Search for the cell housing the specified text and yield its [X, Y] center coordinate. 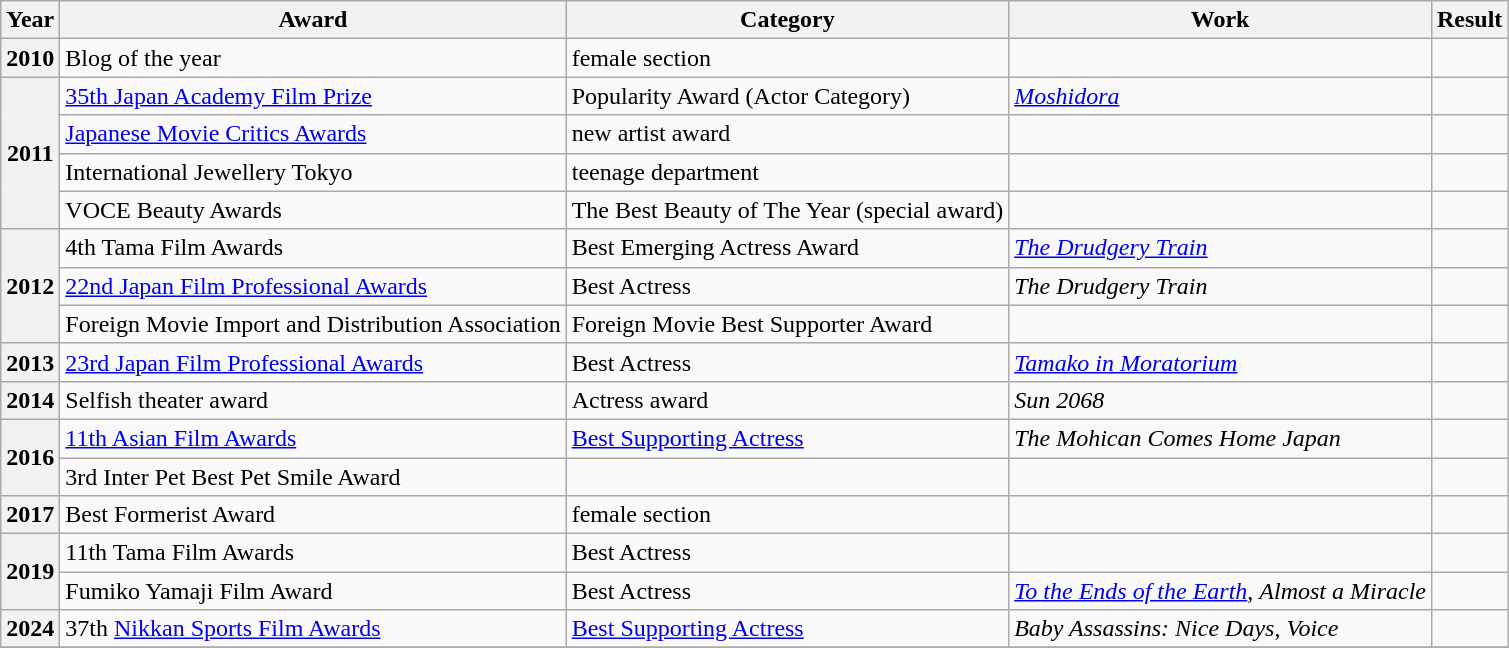
Work [1220, 20]
Result [1469, 20]
22nd Japan Film Professional Awards [313, 286]
11th Asian Film Awards [313, 438]
The Mohican Comes Home Japan [1220, 438]
Best Emerging Actress Award [787, 248]
Best Formerist Award [313, 515]
Fumiko Yamaji Film Award [313, 591]
2010 [30, 58]
2024 [30, 629]
Baby Assassins: Nice Days, Voice [1220, 629]
Foreign Movie Best Supporter Award [787, 324]
3rd Inter Pet Best Pet Smile Award [313, 477]
2014 [30, 400]
37th Nikkan Sports Film Awards [313, 629]
Japanese Movie Critics Awards [313, 134]
International Jewellery Tokyo [313, 172]
2013 [30, 362]
35th Japan Academy Film Prize [313, 96]
11th Tama Film Awards [313, 553]
23rd Japan Film Professional Awards [313, 362]
Moshidora [1220, 96]
Year [30, 20]
Blog of the year [313, 58]
Award [313, 20]
Selfish theater award [313, 400]
Tamako in Moratorium [1220, 362]
2019 [30, 572]
Popularity Award (Actor Category) [787, 96]
VOCE Beauty Awards [313, 210]
2011 [30, 153]
2016 [30, 457]
teenage department [787, 172]
Sun 2068 [1220, 400]
2012 [30, 286]
Category [787, 20]
new artist award [787, 134]
The Best Beauty of The Year (special award) [787, 210]
2017 [30, 515]
To the Ends of the Earth, Almost a Miracle [1220, 591]
4th Tama Film Awards [313, 248]
Foreign Movie Import and Distribution Association [313, 324]
Actress award [787, 400]
